Pinpoint the cell where the given text exists, returning its (x, y) midpoint coordinate. 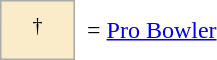
† (38, 30)
